Find where the given text appears and provide that cell's center as (X, Y) coordinate. 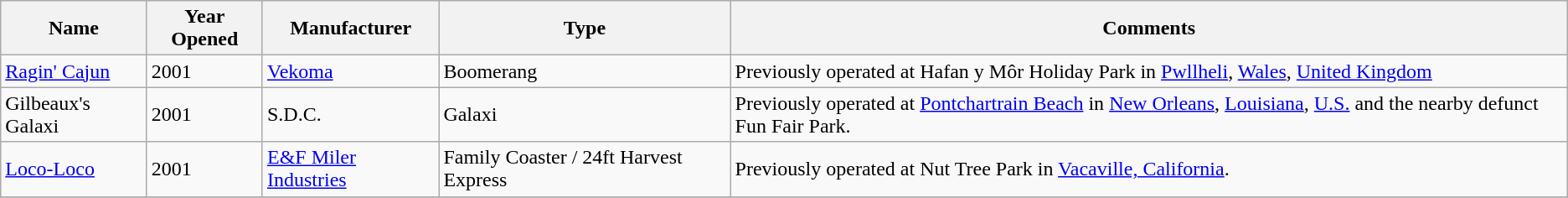
Manufacturer (350, 29)
Boomerang (585, 71)
Vekoma (350, 71)
Type (585, 29)
Loco-Loco (74, 169)
E&F Miler Industries (350, 169)
Comments (1149, 29)
Name (74, 29)
S.D.C. (350, 114)
Previously operated at Nut Tree Park in Vacaville, California. (1149, 169)
Previously operated at Pontchartrain Beach in New Orleans, Louisiana, U.S. and the nearby defunct Fun Fair Park. (1149, 114)
Year Opened (204, 29)
Previously operated at Hafan y Môr Holiday Park in Pwllheli, Wales, United Kingdom (1149, 71)
Ragin' Cajun (74, 71)
Family Coaster / 24ft Harvest Express (585, 169)
Gilbeaux's Galaxi (74, 114)
Galaxi (585, 114)
